Scan for the cell matching the given text and deliver its [X, Y] coordinate at center. 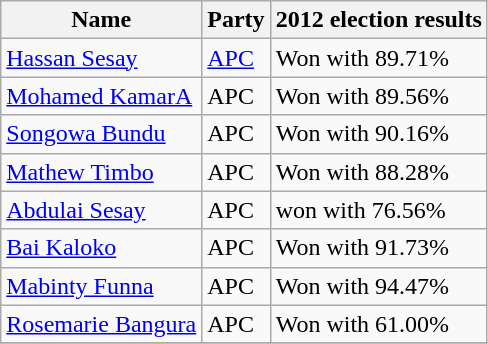
Abdulai Sesay [102, 210]
Songowa Bundu [102, 134]
Rosemarie Bangura [102, 324]
Mohamed KamarA [102, 96]
Name [102, 20]
Hassan Sesay [102, 58]
Won with 94.47% [378, 286]
Won with 89.71% [378, 58]
Won with 89.56% [378, 96]
Mabinty Funna [102, 286]
won with 76.56% [378, 210]
Mathew Timbo [102, 172]
Won with 91.73% [378, 248]
Party [236, 20]
Won with 61.00% [378, 324]
2012 election results [378, 20]
Won with 88.28% [378, 172]
Won with 90.16% [378, 134]
Bai Kaloko [102, 248]
